For the text-containing cell, return its midpoint in (X, Y) coordinate format. 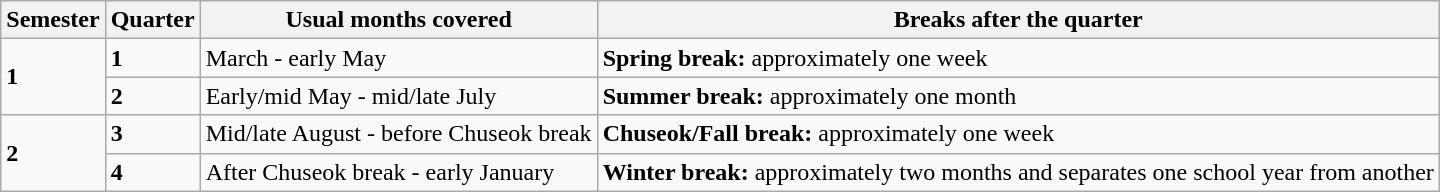
Spring break: approximately one week (1018, 58)
Early/mid May - mid/late July (398, 96)
4 (152, 172)
March - early May (398, 58)
Semester (53, 20)
Mid/late August - before Chuseok break (398, 134)
Winter break: approximately two months and separates one school year from another (1018, 172)
Chuseok/Fall break: approximately one week (1018, 134)
Quarter (152, 20)
3 (152, 134)
Usual months covered (398, 20)
Summer break: approximately one month (1018, 96)
After Chuseok break - early January (398, 172)
Breaks after the quarter (1018, 20)
